Find where the given text appears and provide that cell's center as (x, y) coordinate. 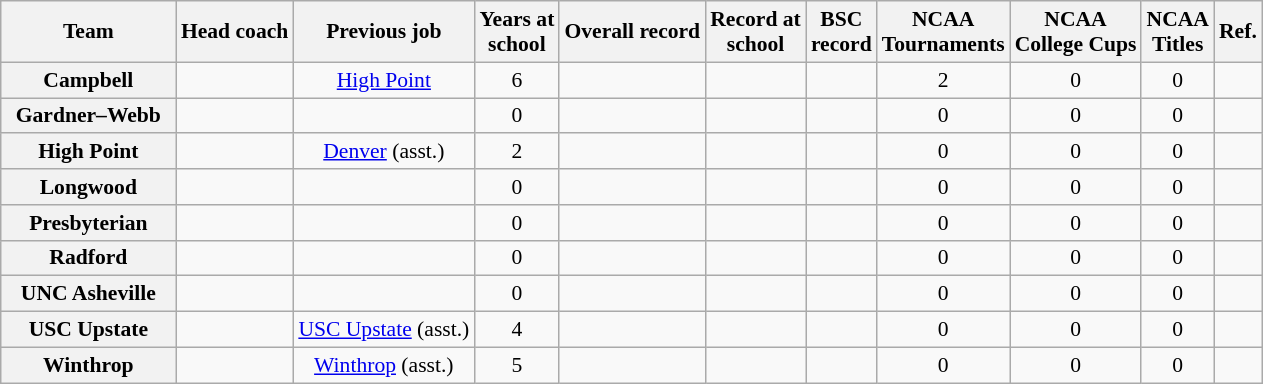
BSCrecord (842, 32)
Winthrop (88, 365)
Longwood (88, 187)
Gardner–Webb (88, 116)
5 (516, 365)
Radford (88, 258)
UNC Asheville (88, 294)
Campbell (88, 80)
NCAATournaments (944, 32)
Presbyterian (88, 223)
NCAATitles (1177, 32)
Winthrop (asst.) (384, 365)
6 (516, 80)
4 (516, 330)
Ref. (1238, 32)
Years atschool (516, 32)
Denver (asst.) (384, 152)
NCAACollege Cups (1076, 32)
USC Upstate (asst.) (384, 330)
USC Upstate (88, 330)
Record atschool (756, 32)
Overall record (632, 32)
Team (88, 32)
Head coach (234, 32)
Previous job (384, 32)
